Extract the (X, Y) coordinate from the center of the cell holding the provided text.  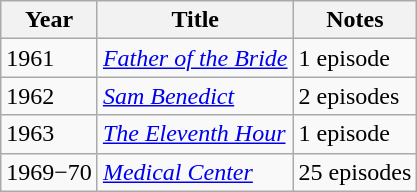
Title (195, 20)
1969−70 (50, 172)
1961 (50, 58)
Father of the Bride (195, 58)
Notes (355, 20)
1963 (50, 134)
Medical Center (195, 172)
Sam Benedict (195, 96)
25 episodes (355, 172)
The Eleventh Hour (195, 134)
Year (50, 20)
1962 (50, 96)
2 episodes (355, 96)
